Scan for the cell matching the given text and deliver its [X, Y] coordinate at center. 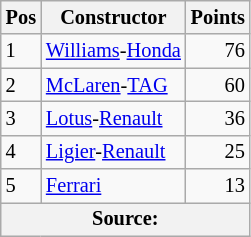
4 [21, 152]
Ferrari [114, 186]
Williams-Honda [114, 51]
Points [218, 17]
36 [218, 118]
Source: [126, 219]
25 [218, 152]
Lotus-Renault [114, 118]
3 [21, 118]
McLaren-TAG [114, 85]
Ligier-Renault [114, 152]
13 [218, 186]
5 [21, 186]
60 [218, 85]
Pos [21, 17]
1 [21, 51]
76 [218, 51]
2 [21, 85]
Constructor [114, 17]
